Output the (X, Y) coordinate of the center of the cell containing the given text.  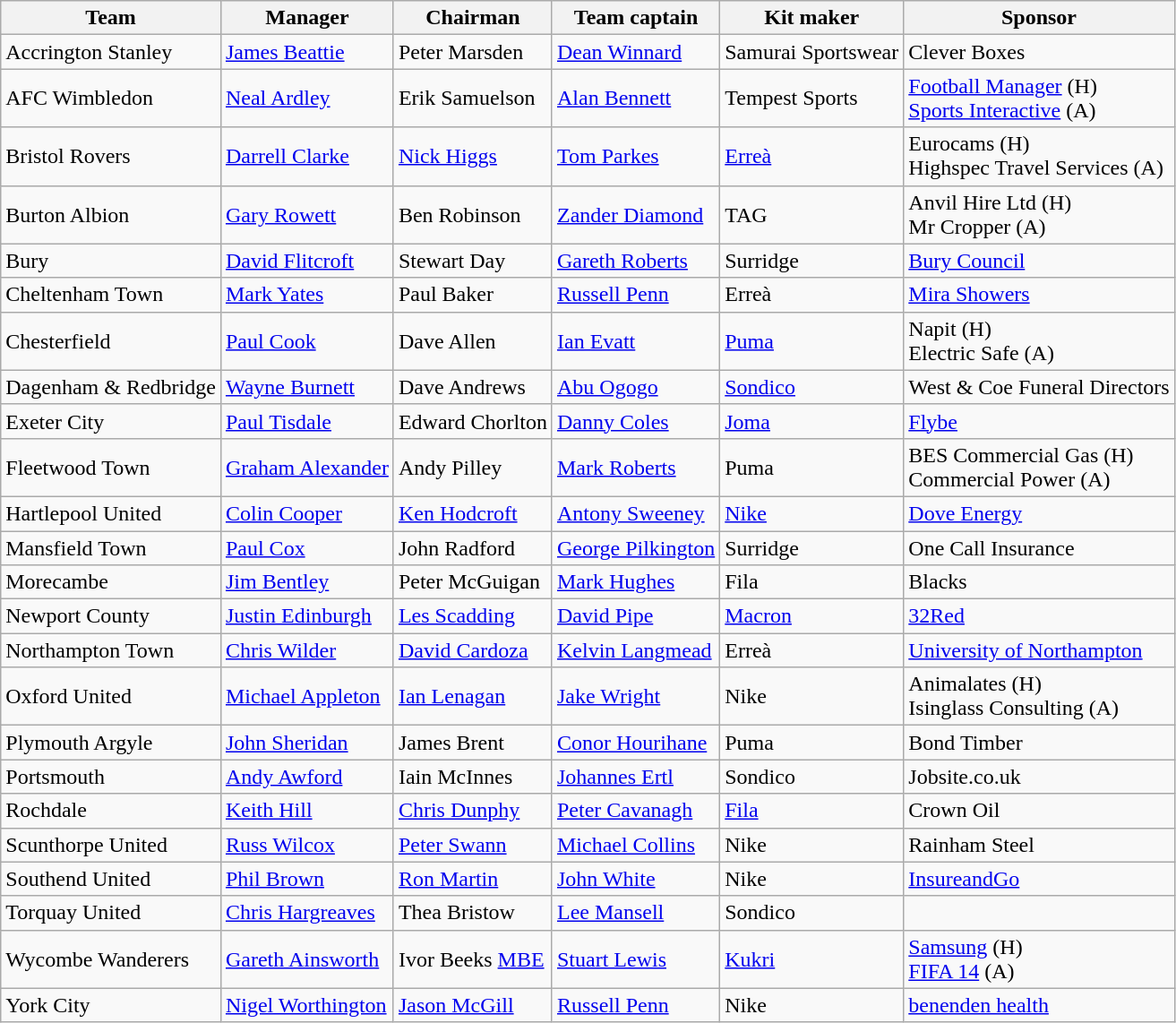
Blacks (1039, 582)
Chris Hargreaves (306, 913)
Mark Yates (306, 295)
Zander Diamond (636, 215)
John White (636, 879)
Neal Ardley (306, 99)
32Red (1039, 616)
Football Manager (H)Sports Interactive (A) (1039, 99)
John Sheridan (306, 743)
Mansfield Town (111, 547)
Portsmouth (111, 777)
Nigel Worthington (306, 1005)
Dave Allen (473, 340)
Dave Andrews (473, 387)
Lee Mansell (636, 913)
Tempest Sports (811, 99)
Edward Chorlton (473, 421)
Peter Marsden (473, 52)
Kelvin Langmead (636, 650)
TAG (811, 215)
David Cardoza (473, 650)
Hartlepool United (111, 513)
Exeter City (111, 421)
Oxford United (111, 697)
Bond Timber (1039, 743)
University of Northampton (1039, 650)
Bury Council (1039, 261)
Thea Bristow (473, 913)
Gary Rowett (306, 215)
Dove Energy (1039, 513)
Keith Hill (306, 811)
Gareth Ainsworth (306, 959)
Stuart Lewis (636, 959)
Morecambe (111, 582)
Les Scadding (473, 616)
David Pipe (636, 616)
James Beattie (306, 52)
Wycombe Wanderers (111, 959)
Conor Hourihane (636, 743)
Torquay United (111, 913)
Chesterfield (111, 340)
Manager (306, 18)
Napit (H)Electric Safe (A) (1039, 340)
Bristol Rovers (111, 156)
Andy Pilley (473, 468)
Crown Oil (1039, 811)
Joma (811, 421)
Clever Boxes (1039, 52)
Paul Baker (473, 295)
Paul Cox (306, 547)
Chris Dunphy (473, 811)
Mark Hughes (636, 582)
Jason McGill (473, 1005)
Rainham Steel (1039, 845)
York City (111, 1005)
Samurai Sportswear (811, 52)
Southend United (111, 879)
Ivor Beeks MBE (473, 959)
Chris Wilder (306, 650)
Team captain (636, 18)
Jobsite.co.uk (1039, 777)
Dean Winnard (636, 52)
Ron Martin (473, 879)
Burton Albion (111, 215)
Ken Hodcroft (473, 513)
Kukri (811, 959)
Stewart Day (473, 261)
Samsung (H)FIFA 14 (A) (1039, 959)
Abu Ogogo (636, 387)
David Flitcroft (306, 261)
Fleetwood Town (111, 468)
Ian Lenagan (473, 697)
Erik Samuelson (473, 99)
Colin Cooper (306, 513)
Kit maker (811, 18)
Iain McInnes (473, 777)
George Pilkington (636, 547)
Gareth Roberts (636, 261)
Michael Collins (636, 845)
Ian Evatt (636, 340)
John Radford (473, 547)
AFC Wimbledon (111, 99)
Eurocams (H)Highspec Travel Services (A) (1039, 156)
Wayne Burnett (306, 387)
Jake Wright (636, 697)
Danny Coles (636, 421)
Andy Awford (306, 777)
Antony Sweeney (636, 513)
Alan Bennett (636, 99)
Newport County (111, 616)
Peter Swann (473, 845)
Graham Alexander (306, 468)
BES Commercial Gas (H)Commercial Power (A) (1039, 468)
Anvil Hire Ltd (H)Mr Cropper (A) (1039, 215)
Cheltenham Town (111, 295)
Russ Wilcox (306, 845)
InsureandGo (1039, 879)
Mark Roberts (636, 468)
Paul Cook (306, 340)
Mira Showers (1039, 295)
Tom Parkes (636, 156)
Bury (111, 261)
Michael Appleton (306, 697)
Justin Edinburgh (306, 616)
Paul Tisdale (306, 421)
Nick Higgs (473, 156)
benenden health (1039, 1005)
Johannes Ertl (636, 777)
West & Coe Funeral Directors (1039, 387)
Northampton Town (111, 650)
Plymouth Argyle (111, 743)
Accrington Stanley (111, 52)
Scunthorpe United (111, 845)
Chairman (473, 18)
Jim Bentley (306, 582)
Macron (811, 616)
One Call Insurance (1039, 547)
James Brent (473, 743)
Dagenham & Redbridge (111, 387)
Sponsor (1039, 18)
Flybe (1039, 421)
Darrell Clarke (306, 156)
Peter Cavanagh (636, 811)
Rochdale (111, 811)
Animalates (H)Isinglass Consulting (A) (1039, 697)
Peter McGuigan (473, 582)
Phil Brown (306, 879)
Team (111, 18)
Ben Robinson (473, 215)
